Extract the [X, Y] coordinate from the center of the cell holding the provided text.  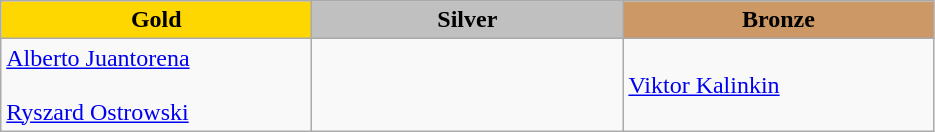
Viktor Kalinkin [778, 85]
Alberto JuantorenaRyszard Ostrowski [156, 85]
Silver [468, 20]
Gold [156, 20]
Bronze [778, 20]
